Capture the cell that displays the provided text and extract its [X, Y] central coordinate. 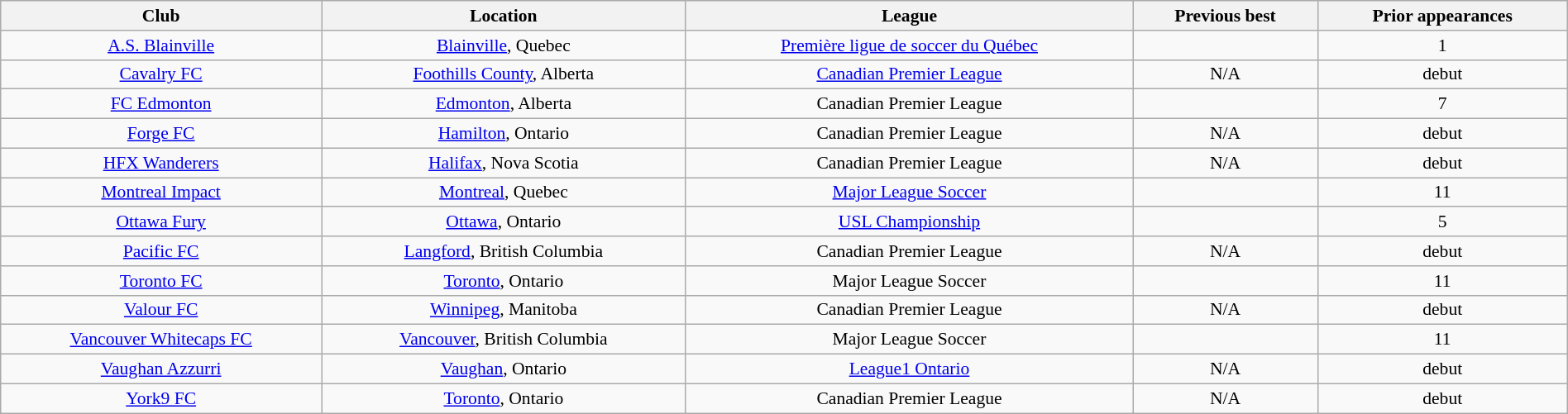
Vaughan, Ontario [504, 369]
FC Edmonton [161, 104]
7 [1442, 104]
League [910, 16]
Langford, British Columbia [504, 251]
Blainville, Quebec [504, 45]
HFX Wanderers [161, 163]
Première ligue de soccer du Québec [910, 45]
Montreal, Quebec [504, 193]
Ottawa, Ontario [504, 222]
League1 Ontario [910, 369]
USL Championship [910, 222]
1 [1442, 45]
A.S. Blainville [161, 45]
Prior appearances [1442, 16]
Location [504, 16]
Winnipeg, Manitoba [504, 310]
Toronto FC [161, 281]
Club [161, 16]
Vaughan Azzurri [161, 369]
Hamilton, Ontario [504, 134]
Valour FC [161, 310]
Halifax, Nova Scotia [504, 163]
Vancouver Whitecaps FC [161, 340]
Forge FC [161, 134]
Foothills County, Alberta [504, 74]
Edmonton, Alberta [504, 104]
Cavalry FC [161, 74]
Previous best [1226, 16]
Ottawa Fury [161, 222]
Vancouver, British Columbia [504, 340]
Montreal Impact [161, 193]
York9 FC [161, 398]
5 [1442, 222]
Pacific FC [161, 251]
